Determine the (x, y) coordinate at the center of the cell enclosing the given text.  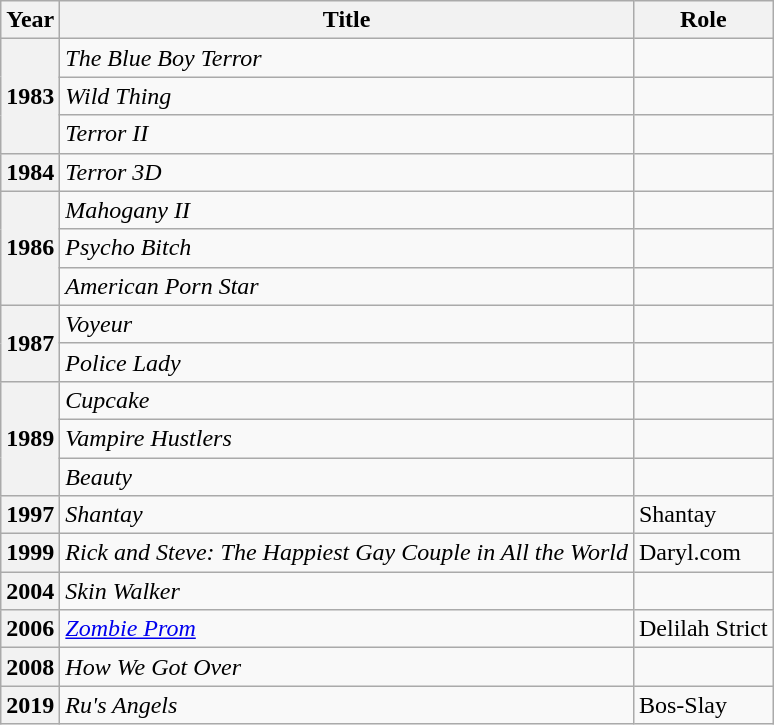
2004 (30, 591)
Ru's Angels (347, 705)
Delilah Strict (703, 629)
Terror II (347, 134)
1997 (30, 515)
1989 (30, 438)
Mahogany II (347, 210)
2008 (30, 667)
Title (347, 20)
1984 (30, 172)
How We Got Over (347, 667)
1999 (30, 553)
Vampire Hustlers (347, 438)
Wild Thing (347, 96)
Rick and Steve: The Happiest Gay Couple in All the World (347, 553)
2006 (30, 629)
Role (703, 20)
Bos-Slay (703, 705)
Year (30, 20)
Cupcake (347, 400)
American Porn Star (347, 286)
The Blue Boy Terror (347, 58)
1987 (30, 343)
Police Lady (347, 362)
Daryl.com (703, 553)
1983 (30, 96)
Skin Walker (347, 591)
Voyeur (347, 324)
1986 (30, 248)
Psycho Bitch (347, 248)
2019 (30, 705)
Zombie Prom (347, 629)
Terror 3D (347, 172)
Beauty (347, 477)
